Extract the [x, y] coordinate from the center of the cell holding the provided text.  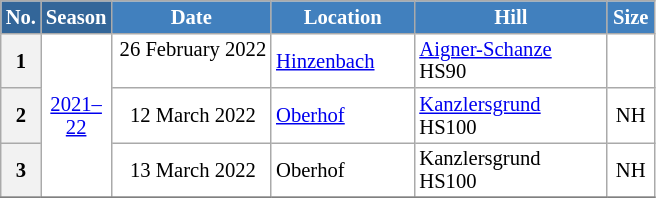
Location [342, 16]
Hill [510, 16]
Aigner-Schanze HS90 [510, 60]
3 [21, 170]
Date [191, 16]
Season [76, 16]
2021–22 [76, 115]
Hinzenbach [342, 60]
26 February 2022 [191, 60]
2 [21, 116]
No. [21, 16]
12 March 2022 [191, 116]
13 March 2022 [191, 170]
1 [21, 60]
Size [630, 16]
